Locate the cell with the specified text and output its [X, Y] center coordinate. 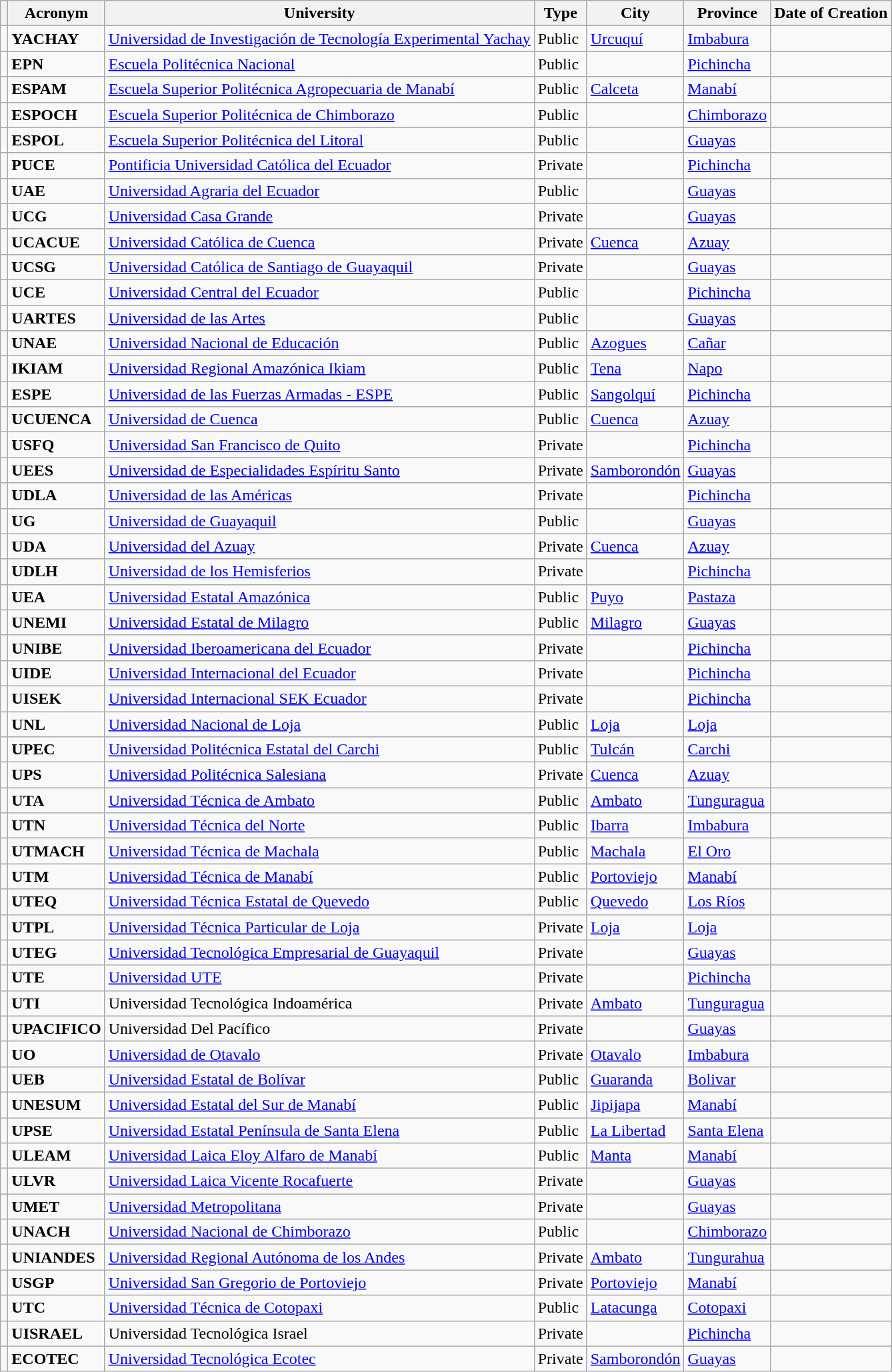
Cotopaxi [727, 1308]
Universidad de Cuenca [319, 420]
UCSG [56, 267]
UTM [56, 876]
Universidad Del Pacífico [319, 1028]
ESPOCH [56, 115]
UDLH [56, 572]
UTEQ [56, 902]
UCG [56, 216]
El Oro [727, 851]
ESPOL [56, 140]
UAE [56, 191]
UNEMI [56, 622]
University [319, 13]
Universidad Nacional de Chimborazo [319, 1232]
Universidad Tecnológica Ecotec [319, 1359]
UEB [56, 1079]
Universidad UTE [319, 978]
Universidad Tecnológica Indoamérica [319, 1003]
Pastaza [727, 597]
Manta [635, 1156]
Universidad Estatal Amazónica [319, 597]
UPACIFICO [56, 1028]
Urcuquí [635, 39]
Universidad Nacional de Loja [319, 724]
UNIBE [56, 648]
Universidad Técnica Estatal de Quevedo [319, 902]
Universidad Tecnológica Israel [319, 1333]
Guaranda [635, 1079]
Universidad Central del Ecuador [319, 292]
Universidad Técnica Particular de Loja [319, 927]
UNESUM [56, 1105]
Universidad del Azuay [319, 546]
UTA [56, 800]
Escuela Politécnica Nacional [319, 64]
Universidad de Guayaquil [319, 521]
Universidad Politécnica Salesiana [319, 775]
UMET [56, 1207]
UCE [56, 292]
Type [560, 13]
Universidad de los Hemisferios [319, 572]
Latacunga [635, 1308]
Escuela Superior Politécnica de Chimborazo [319, 115]
Universidad Estatal del Sur de Manabí [319, 1105]
Tulcán [635, 750]
Universidad Politécnica Estatal del Carchi [319, 750]
UISRAEL [56, 1333]
Universidad Estatal de Milagro [319, 622]
Universidad San Gregorio de Portoviejo [319, 1283]
UCUENCA [56, 420]
Calceta [635, 89]
Universidad Técnica de Cotopaxi [319, 1308]
Cañar [727, 344]
Machala [635, 851]
Sangolquí [635, 394]
Universidad Nacional de Educación [319, 344]
Universidad Metropolitana [319, 1207]
Puyo [635, 597]
Jipijapa [635, 1105]
Universidad de Otavalo [319, 1054]
USGP [56, 1283]
Universidad San Francisco de Quito [319, 445]
Universidad Regional Autónoma de los Andes [319, 1257]
Milagro [635, 622]
UPSE [56, 1131]
ULVR [56, 1181]
UISEK [56, 698]
ESPE [56, 394]
UO [56, 1054]
Universidad de Especialidades Espíritu Santo [319, 470]
Universidad Laica Vicente Rocafuerte [319, 1181]
UTEG [56, 952]
Ibarra [635, 826]
Azogues [635, 344]
Universidad Técnica de Manabí [319, 876]
Universidad Agraria del Ecuador [319, 191]
City [635, 13]
Pontificia Universidad Católica del Ecuador [319, 165]
ECOTEC [56, 1359]
UTE [56, 978]
Acronym [56, 13]
Carchi [727, 750]
Universidad Católica de Santiago de Guayaquil [319, 267]
Quevedo [635, 902]
Universidad Internacional SEK Ecuador [319, 698]
UNACH [56, 1232]
UTMACH [56, 851]
UTI [56, 1003]
UDLA [56, 496]
UDA [56, 546]
Los Ríos [727, 902]
Universidad Estatal de Bolívar [319, 1079]
UCACUE [56, 241]
UEA [56, 597]
Universidad de Investigación de Tecnología Experimental Yachay [319, 39]
Bolivar [727, 1079]
UTC [56, 1308]
USFQ [56, 445]
Universidad Laica Eloy Alfaro de Manabí [319, 1156]
UNAE [56, 344]
Otavalo [635, 1054]
UTN [56, 826]
UEES [56, 470]
Escuela Superior Politécnica Agropecuaria de Manabí [319, 89]
Universidad Estatal Península de Santa Elena [319, 1131]
Universidad Regional Amazónica Ikiam [319, 369]
Tungurahua [727, 1257]
Province [727, 13]
Universidad de las Fuerzas Armadas - ESPE [319, 394]
UPS [56, 775]
YACHAY [56, 39]
Napo [727, 369]
IKIAM [56, 369]
UNL [56, 724]
Universidad Casa Grande [319, 216]
UTPL [56, 927]
Universidad de las Artes [319, 318]
UPEC [56, 750]
UG [56, 521]
Universidad Técnica de Ambato [319, 800]
Universidad Internacional del Ecuador [319, 673]
PUCE [56, 165]
ULEAM [56, 1156]
UARTES [56, 318]
Universidad Técnica de Machala [319, 851]
UIDE [56, 673]
Universidad Tecnológica Empresarial de Guayaquil [319, 952]
Santa Elena [727, 1131]
Escuela Superior Politécnica del Litoral [319, 140]
Date of Creation [831, 13]
La Libertad [635, 1131]
Universidad de las Américas [319, 496]
ESPAM [56, 89]
EPN [56, 64]
Universidad Católica de Cuenca [319, 241]
Universidad Iberoamericana del Ecuador [319, 648]
Universidad Técnica del Norte [319, 826]
UNIANDES [56, 1257]
Tena [635, 369]
